Scan for the cell matching the given text and deliver its [X, Y] coordinate at center. 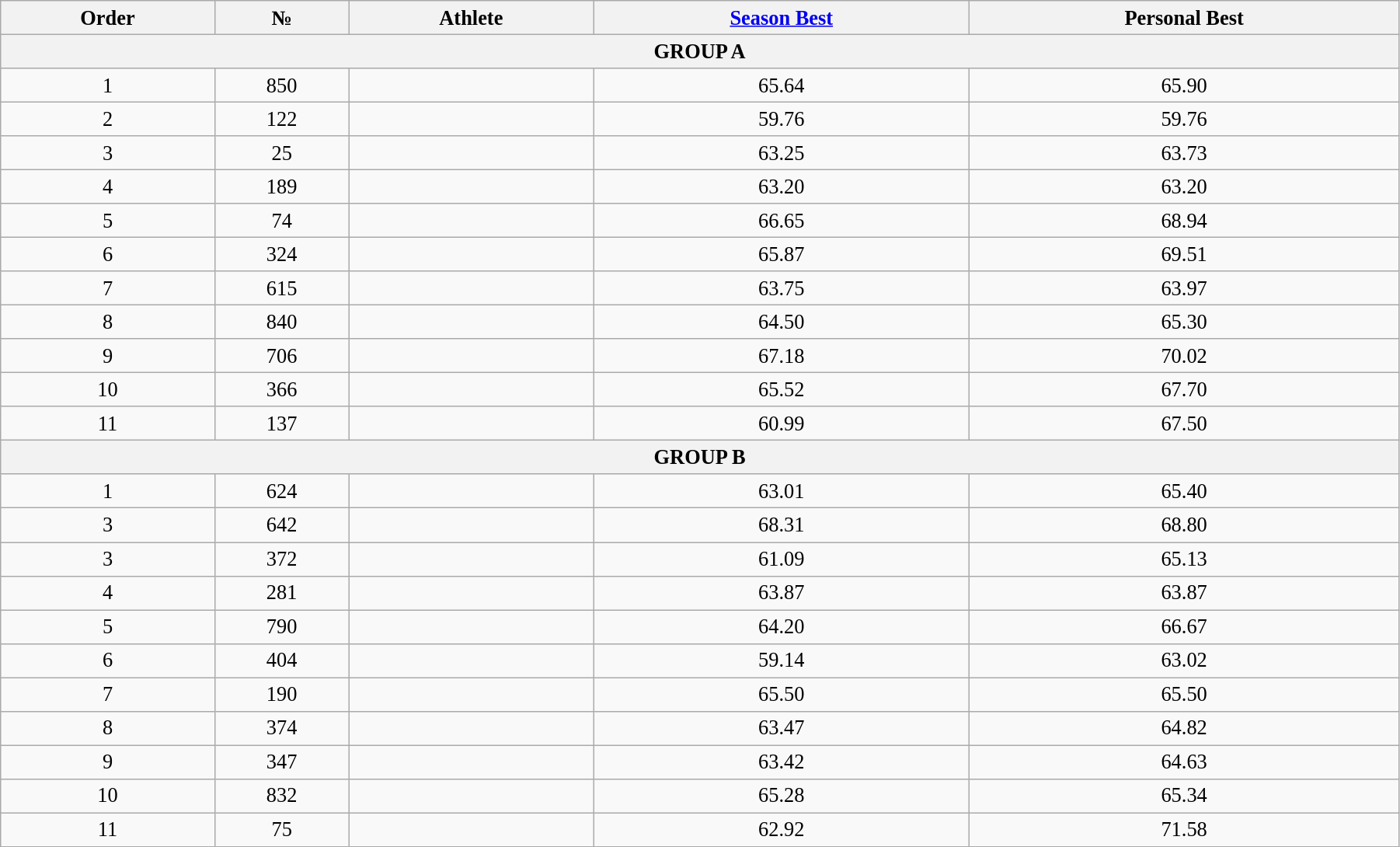
615 [281, 288]
64.82 [1184, 728]
68.94 [1184, 221]
324 [281, 254]
2 [108, 119]
66.67 [1184, 626]
74 [281, 221]
25 [281, 153]
65.64 [782, 85]
60.99 [782, 423]
65.52 [782, 389]
63.75 [782, 288]
63.42 [782, 762]
832 [281, 796]
65.13 [1184, 559]
63.25 [782, 153]
63.73 [1184, 153]
64.63 [1184, 762]
65.28 [782, 796]
64.50 [782, 322]
189 [281, 186]
61.09 [782, 559]
Athlete [471, 17]
137 [281, 423]
404 [281, 661]
63.97 [1184, 288]
GROUP B [700, 457]
65.40 [1184, 491]
850 [281, 85]
281 [281, 593]
63.02 [1184, 661]
624 [281, 491]
68.31 [782, 525]
71.58 [1184, 829]
63.01 [782, 491]
372 [281, 559]
190 [281, 694]
706 [281, 356]
366 [281, 389]
67.70 [1184, 389]
68.80 [1184, 525]
59.14 [782, 661]
65.34 [1184, 796]
67.18 [782, 356]
69.51 [1184, 254]
75 [281, 829]
65.30 [1184, 322]
65.87 [782, 254]
64.20 [782, 626]
790 [281, 626]
122 [281, 119]
Personal Best [1184, 17]
374 [281, 728]
67.50 [1184, 423]
65.90 [1184, 85]
63.47 [782, 728]
GROUP A [700, 51]
62.92 [782, 829]
70.02 [1184, 356]
№ [281, 17]
642 [281, 525]
66.65 [782, 221]
840 [281, 322]
Order [108, 17]
347 [281, 762]
Season Best [782, 17]
